Search for the cell housing the specified text and yield its (x, y) center coordinate. 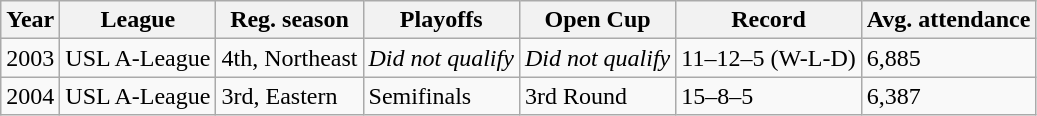
11–12–5 (W-L-D) (768, 58)
3rd Round (597, 96)
3rd, Eastern (290, 96)
6,885 (948, 58)
Record (768, 20)
League (138, 20)
Year (30, 20)
Reg. season (290, 20)
6,387 (948, 96)
4th, Northeast (290, 58)
Avg. attendance (948, 20)
Playoffs (441, 20)
15–8–5 (768, 96)
Semifinals (441, 96)
2004 (30, 96)
2003 (30, 58)
Open Cup (597, 20)
